Determine the [X, Y] coordinate at the center of the cell enclosing the given text.  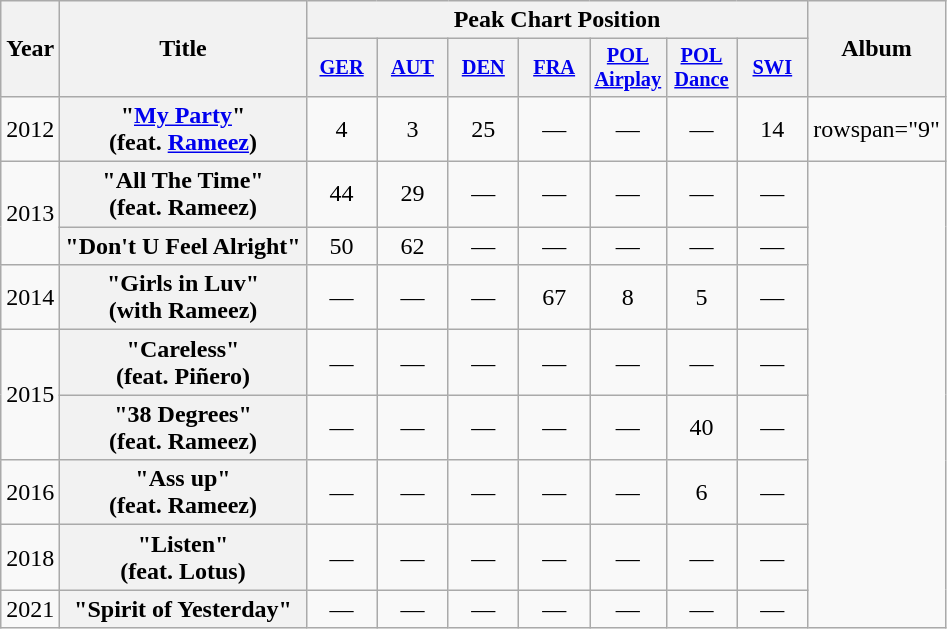
44 [342, 194]
POL Dance [702, 68]
"38 Degrees"(feat. Rameez) [183, 428]
2012 [30, 128]
SWI [772, 68]
2016 [30, 492]
rowspan="9" [877, 128]
8 [628, 298]
25 [484, 128]
"Careless"(feat. Piñero) [183, 362]
6 [702, 492]
"Girls in Luv"(with Rameez) [183, 298]
DEN [484, 68]
"Ass up"(feat. Rameez) [183, 492]
GER [342, 68]
40 [702, 428]
2014 [30, 298]
67 [554, 298]
3 [412, 128]
2018 [30, 558]
2015 [30, 395]
Title [183, 49]
5 [702, 298]
50 [342, 246]
62 [412, 246]
"My Party"(feat. Rameez) [183, 128]
POL Airplay [628, 68]
"Spirit of Yesterday" [183, 609]
AUT [412, 68]
29 [412, 194]
FRA [554, 68]
"Listen"(feat. Lotus) [183, 558]
"All The Time"(feat. Rameez) [183, 194]
"Don't U Feel Alright" [183, 246]
Album [877, 49]
2021 [30, 609]
4 [342, 128]
Peak Chart Position [557, 20]
2013 [30, 214]
Year [30, 49]
14 [772, 128]
